For the text-containing cell, return its midpoint in (X, Y) coordinate format. 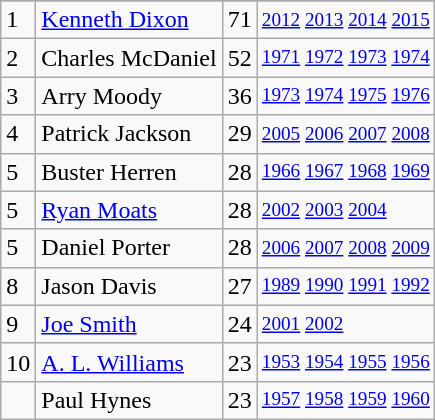
Paul Hynes (129, 400)
Arry Moody (129, 96)
2005 2006 2007 2008 (346, 134)
2002 2003 2004 (346, 210)
1966 1967 1968 1969 (346, 172)
1989 1990 1991 1992 (346, 286)
Daniel Porter (129, 248)
1973 1974 1975 1976 (346, 96)
36 (240, 96)
52 (240, 58)
27 (240, 286)
Jason Davis (129, 286)
2 (18, 58)
2012 2013 2014 2015 (346, 20)
24 (240, 324)
71 (240, 20)
Charles McDaniel (129, 58)
Ryan Moats (129, 210)
8 (18, 286)
1 (18, 20)
10 (18, 362)
2001 2002 (346, 324)
A. L. Williams (129, 362)
1953 1954 1955 1956 (346, 362)
1957 1958 1959 1960 (346, 400)
2006 2007 2008 2009 (346, 248)
29 (240, 134)
9 (18, 324)
1971 1972 1973 1974 (346, 58)
Kenneth Dixon (129, 20)
Buster Herren (129, 172)
Joe Smith (129, 324)
Patrick Jackson (129, 134)
3 (18, 96)
4 (18, 134)
